Output the (x, y) coordinate of the center of the cell containing the given text.  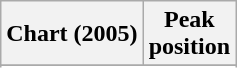
Peak position (189, 34)
Chart (2005) (72, 34)
